Determine the [x, y] coordinate at the center of the cell enclosing the given text.  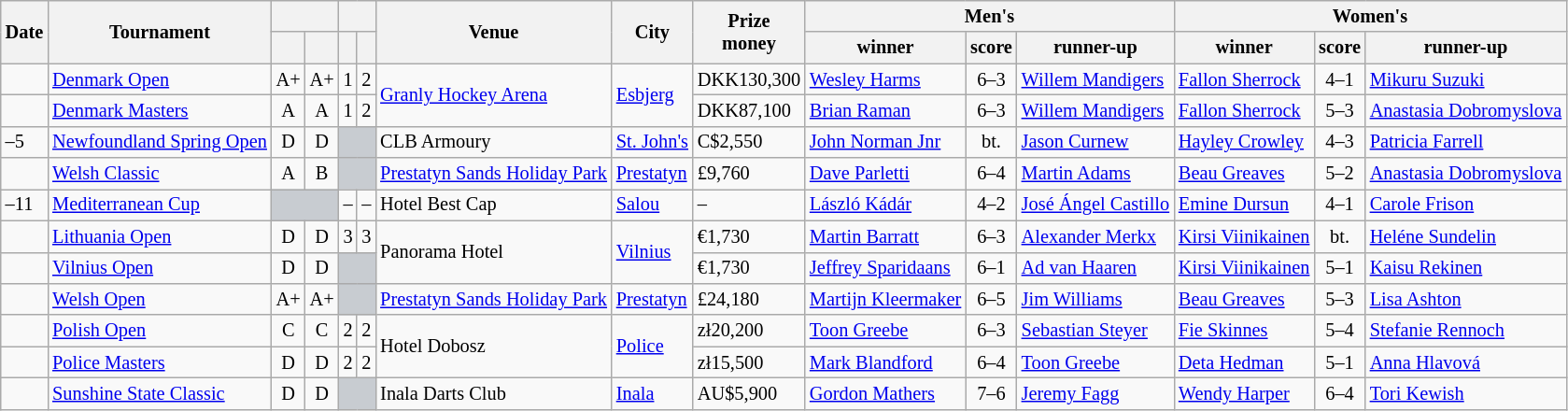
Martin Barratt [885, 236]
zł15,500 [749, 362]
Emine Dursun [1244, 205]
DKK130,300 [749, 79]
Hotel Dobosz [493, 346]
Police Masters [160, 362]
Hotel Best Cap [493, 205]
Alexander Merkx [1095, 236]
Lithuania Open [160, 236]
Gordon Mathers [885, 393]
Heléne Sundelin [1466, 236]
Deta Hedman [1244, 362]
Vilnius Open [160, 268]
Anna Hlavová [1466, 362]
6–1 [992, 268]
AU$5,900 [749, 393]
4–2 [992, 205]
Brian Raman [885, 110]
–5 [24, 142]
Fie Skinnes [1244, 331]
Tori Kewish [1466, 393]
5–4 [1339, 331]
Wesley Harms [885, 79]
László Kádár [885, 205]
£9,760 [749, 174]
Venue [493, 32]
John Norman Jnr [885, 142]
Vilnius [652, 252]
Denmark Open [160, 79]
Denmark Masters [160, 110]
Date [24, 32]
zł20,200 [749, 331]
£24,180 [749, 299]
Sebastian Steyer [1095, 331]
José Ángel Castillo [1095, 205]
Dave Parletti [885, 174]
Welsh Open [160, 299]
Prizemoney [749, 32]
5–2 [1339, 174]
Jim Williams [1095, 299]
–11 [24, 205]
Jeremy Fagg [1095, 393]
Mark Blandford [885, 362]
Martin Adams [1095, 174]
Esbjerg [652, 95]
7–6 [992, 393]
4–3 [1339, 142]
Jason Curnew [1095, 142]
Martijn Kleermaker [885, 299]
C$2,550 [749, 142]
Sunshine State Classic [160, 393]
Police [652, 346]
6–5 [992, 299]
Granly Hockey Arena [493, 95]
Newfoundland Spring Open [160, 142]
Hayley Crowley [1244, 142]
B [322, 174]
Jeffrey Sparidaans [885, 268]
CLB Armoury [493, 142]
St. John's [652, 142]
Mediterranean Cup [160, 205]
Inala [652, 393]
Patricia Farrell [1466, 142]
Panorama Hotel [493, 252]
Women's [1370, 16]
Salou [652, 205]
Polish Open [160, 331]
Stefanie Rennoch [1466, 331]
DKK87,100 [749, 110]
Men's [990, 16]
Wendy Harper [1244, 393]
Inala Darts Club [493, 393]
Welsh Classic [160, 174]
Tournament [160, 32]
Lisa Ashton [1466, 299]
Ad van Haaren [1095, 268]
Mikuru Suzuki [1466, 79]
Carole Frison [1466, 205]
Kaisu Rekinen [1466, 268]
City [652, 32]
